Capture the cell that displays the provided text and extract its (X, Y) central coordinate. 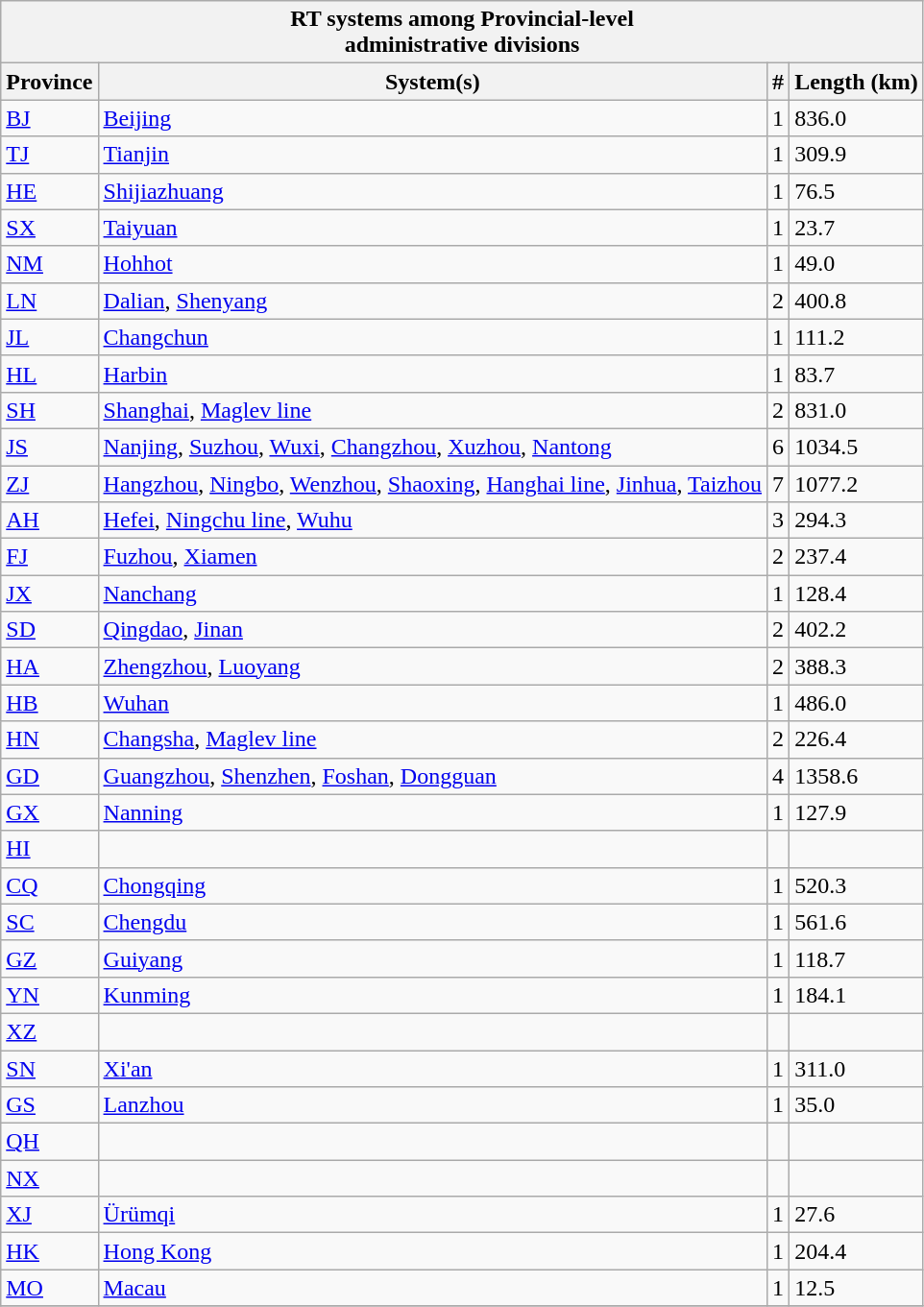
Hohhot (432, 264)
ZJ (50, 483)
Shijiazhuang (432, 191)
HI (50, 849)
1077.2 (857, 483)
127.9 (857, 812)
SD (50, 630)
Hong Kong (432, 1251)
NX (50, 1178)
BJ (50, 118)
226.4 (857, 739)
83.7 (857, 374)
HB (50, 703)
System(s) (432, 82)
402.2 (857, 630)
831.0 (857, 410)
118.7 (857, 958)
NM (50, 264)
Zhengzhou, Luoyang (432, 666)
GX (50, 812)
7 (778, 483)
Dalian, Shenyang (432, 301)
Lanzhou (432, 1105)
XJ (50, 1215)
294.3 (857, 520)
184.1 (857, 995)
Wuhan (432, 703)
Xi'an (432, 1069)
12.5 (857, 1288)
Ürümqi (432, 1215)
27.6 (857, 1215)
AH (50, 520)
Chengdu (432, 922)
388.3 (857, 666)
HA (50, 666)
237.4 (857, 557)
HL (50, 374)
MO (50, 1288)
520.3 (857, 885)
Hefei, Ningchu line, Wuhu (432, 520)
400.8 (857, 301)
QH (50, 1142)
35.0 (857, 1105)
SN (50, 1069)
Nanchang (432, 593)
561.6 (857, 922)
# (778, 82)
23.7 (857, 228)
FJ (50, 557)
RT systems among Provincial-leveladministrative divisions (463, 33)
HK (50, 1251)
111.2 (857, 337)
XZ (50, 1031)
Fuzhou, Xiamen (432, 557)
YN (50, 995)
Guiyang (432, 958)
836.0 (857, 118)
Guangzhou, Shenzhen, Foshan, Dongguan (432, 776)
HE (50, 191)
Shanghai, Maglev line (432, 410)
JS (50, 447)
Beijing (432, 118)
Chongqing (432, 885)
49.0 (857, 264)
JL (50, 337)
486.0 (857, 703)
Harbin (432, 374)
LN (50, 301)
JX (50, 593)
6 (778, 447)
128.4 (857, 593)
4 (778, 776)
CQ (50, 885)
3 (778, 520)
Province (50, 82)
Kunming (432, 995)
1358.6 (857, 776)
Macau (432, 1288)
SX (50, 228)
Tianjin (432, 155)
TJ (50, 155)
GZ (50, 958)
Hangzhou, Ningbo, Wenzhou, Shaoxing, Hanghai line, Jinhua, Taizhou (432, 483)
Changchun (432, 337)
SH (50, 410)
GD (50, 776)
GS (50, 1105)
76.5 (857, 191)
SC (50, 922)
Length (km) (857, 82)
1034.5 (857, 447)
Qingdao, Jinan (432, 630)
Nanning (432, 812)
HN (50, 739)
309.9 (857, 155)
Changsha, Maglev line (432, 739)
311.0 (857, 1069)
Taiyuan (432, 228)
Nanjing, Suzhou, Wuxi, Changzhou, Xuzhou, Nantong (432, 447)
204.4 (857, 1251)
